Detect which cell encompasses the target text, then output its (X, Y) center coordinate. 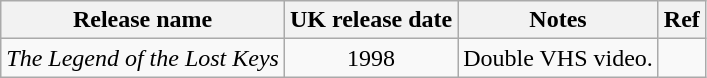
UK release date (370, 20)
Release name (143, 20)
Notes (558, 20)
Ref (682, 20)
The Legend of the Lost Keys (143, 58)
Double VHS video. (558, 58)
1998 (370, 58)
